For the text-containing cell, return its midpoint in (x, y) coordinate format. 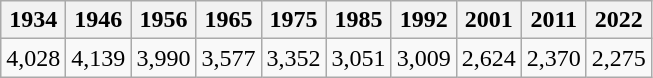
4,028 (34, 58)
3,352 (294, 58)
1975 (294, 20)
3,577 (228, 58)
2,275 (618, 58)
1956 (164, 20)
1965 (228, 20)
2001 (488, 20)
1934 (34, 20)
4,139 (98, 58)
3,990 (164, 58)
1946 (98, 20)
2022 (618, 20)
3,009 (424, 58)
2,624 (488, 58)
1985 (358, 20)
1992 (424, 20)
3,051 (358, 58)
2011 (554, 20)
2,370 (554, 58)
